Find where the given text appears and provide that cell's center as (X, Y) coordinate. 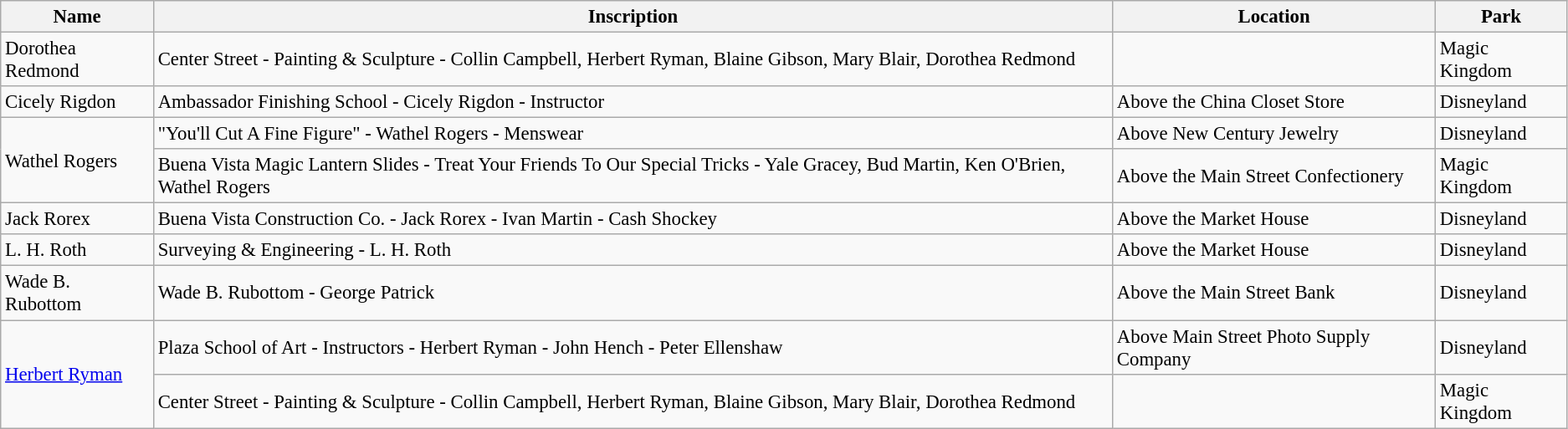
Above the Main Street Confectionery (1274, 176)
Above the China Closet Store (1274, 102)
Wathel Rogers (77, 161)
Jack Rorex (77, 219)
Above Main Street Photo Supply Company (1274, 348)
Herbert Ryman (77, 375)
Dorothea Redmond (77, 60)
Park (1501, 17)
Wade B. Rubottom - George Patrick (633, 293)
Buena Vista Construction Co. - Jack Rorex - Ivan Martin - Cash Shockey (633, 219)
Inscription (633, 17)
Above New Century Jewelry (1274, 134)
Plaza School of Art - Instructors - Herbert Ryman - John Hench - Peter Ellenshaw (633, 348)
Ambassador Finishing School - Cicely Rigdon - Instructor (633, 102)
Buena Vista Magic Lantern Slides - Treat Your Friends To Our Special Tricks - Yale Gracey, Bud Martin, Ken O'Brien, Wathel Rogers (633, 176)
Wade B. Rubottom (77, 293)
Location (1274, 17)
Above the Main Street Bank (1274, 293)
Cicely Rigdon (77, 102)
Name (77, 17)
L. H. Roth (77, 250)
Surveying & Engineering - L. H. Roth (633, 250)
"You'll Cut A Fine Figure" - Wathel Rogers - Menswear (633, 134)
